Extract the (x, y) coordinate from the center of the cell holding the provided text.  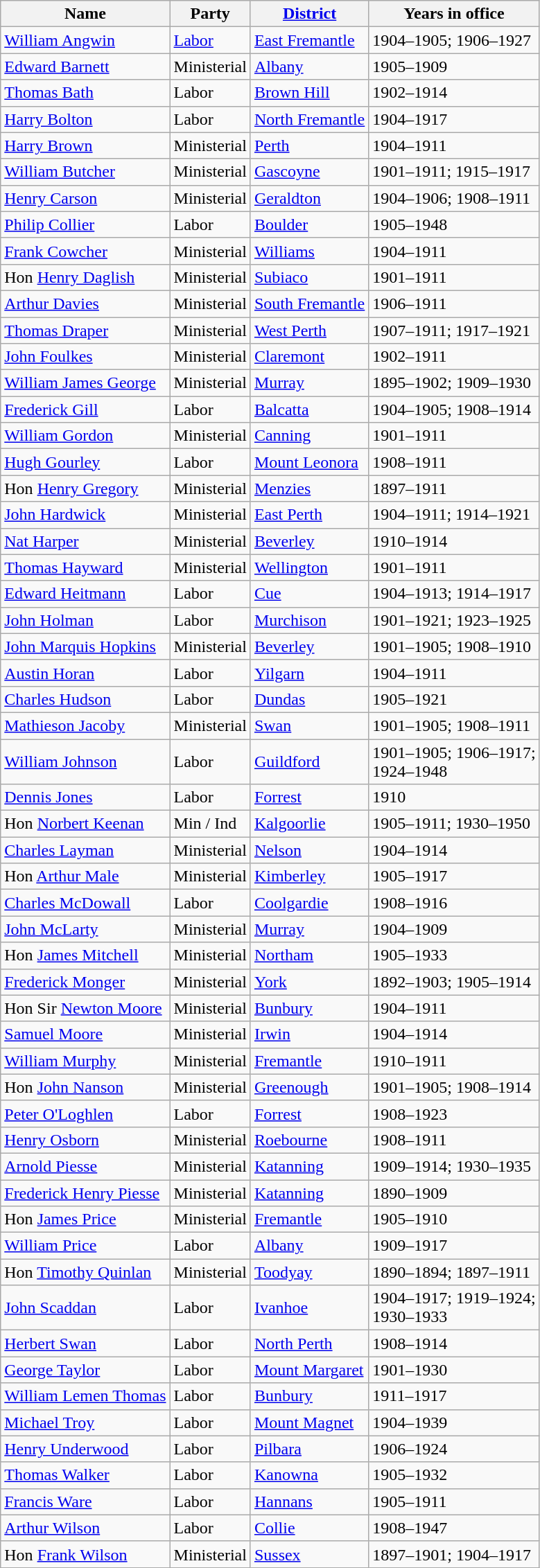
Frederick Henry Piesse (85, 1192)
Thomas Draper (85, 331)
Hannans (309, 1501)
Henry Osborn (85, 1140)
Thomas Bath (85, 93)
Hon James Price (85, 1219)
1905–1911 (454, 1501)
1905–1917 (454, 877)
Frederick Monger (85, 982)
Thomas Walker (85, 1475)
Francis Ware (85, 1501)
1904–1909 (454, 929)
Hon Frank Wilson (85, 1554)
Arthur Wilson (85, 1528)
Edward Heitmann (85, 594)
1901–1911; 1915–1917 (454, 172)
Ivanhoe (309, 1308)
Balcatta (309, 409)
Charles Layman (85, 850)
1901–1905; 1908–1911 (454, 725)
John McLarty (85, 929)
Irwin (309, 1034)
1905–1933 (454, 955)
Charles McDowall (85, 903)
Wellington (309, 567)
Kanowna (309, 1475)
1905–1932 (454, 1475)
1905–1909 (454, 67)
Charles Hudson (85, 699)
Geraldton (309, 198)
Thomas Hayward (85, 567)
Coolgardie (309, 903)
Arthur Davies (85, 303)
Swan (309, 725)
1902–1911 (454, 357)
Dennis Jones (85, 798)
Toodyay (309, 1272)
1906–1911 (454, 303)
Cue (309, 594)
Henry Underwood (85, 1449)
1901–1921; 1923–1925 (454, 620)
Mount Margaret (309, 1370)
1908–1916 (454, 903)
1904–1911; 1914–1921 (454, 515)
York (309, 982)
South Fremantle (309, 303)
Boulder (309, 224)
Roebourne (309, 1140)
Mount Magnet (309, 1422)
Philip Collier (85, 224)
William Johnson (85, 761)
1890–1909 (454, 1192)
Henry Carson (85, 198)
Menzies (309, 488)
1901–1905; 1906–1917;1924–1948 (454, 761)
William Lemen Thomas (85, 1396)
1901–1905; 1908–1910 (454, 646)
1905–1921 (454, 699)
1895–1902; 1909–1930 (454, 383)
Frank Cowcher (85, 251)
Mathieson Jacoby (85, 725)
Brown Hill (309, 93)
William Gordon (85, 436)
1908–1914 (454, 1344)
William James George (85, 383)
Austin Horan (85, 673)
Hon Timothy Quinlan (85, 1272)
Michael Troy (85, 1422)
Hon Arthur Male (85, 877)
Williams (309, 251)
1904–1905; 1908–1914 (454, 409)
John Marquis Hopkins (85, 646)
Greenough (309, 1087)
1905–1948 (454, 224)
1905–1911; 1930–1950 (454, 824)
Harry Bolton (85, 119)
1910 (454, 798)
Pilbara (309, 1449)
1897–1911 (454, 488)
Hugh Gourley (85, 462)
Yilgarn (309, 673)
Perth (309, 146)
Hon James Mitchell (85, 955)
Nat Harper (85, 541)
Dundas (309, 699)
Sussex (309, 1554)
William Murphy (85, 1061)
Canning (309, 436)
1904–1917 (454, 119)
Guildford (309, 761)
Murchison (309, 620)
West Perth (309, 331)
Mount Leonora (309, 462)
1904–1939 (454, 1422)
Northam (309, 955)
1907–1911; 1917–1921 (454, 331)
District (309, 14)
Subiaco (309, 277)
Collie (309, 1528)
1910–1914 (454, 541)
North Fremantle (309, 119)
1904–1917; 1919–1924;1930–1933 (454, 1308)
Arnold Piesse (85, 1166)
Min / Ind (210, 824)
William Butcher (85, 172)
William Angwin (85, 40)
1904–1913; 1914–1917 (454, 594)
John Foulkes (85, 357)
1904–1906; 1908–1911 (454, 198)
Hon John Nanson (85, 1087)
Harry Brown (85, 146)
Hon Sir Newton Moore (85, 1008)
Frederick Gill (85, 409)
William Price (85, 1246)
John Holman (85, 620)
Herbert Swan (85, 1344)
1897–1901; 1904–1917 (454, 1554)
Nelson (309, 850)
1902–1914 (454, 93)
1911–1917 (454, 1396)
1904–1905; 1906–1927 (454, 40)
Kimberley (309, 877)
Samuel Moore (85, 1034)
John Scaddan (85, 1308)
1890–1894; 1897–1911 (454, 1272)
East Fremantle (309, 40)
Gascoyne (309, 172)
1906–1924 (454, 1449)
Peter O'Loghlen (85, 1113)
Edward Barnett (85, 67)
Party (210, 14)
1905–1910 (454, 1219)
East Perth (309, 515)
1909–1914; 1930–1935 (454, 1166)
Claremont (309, 357)
Years in office (454, 14)
North Perth (309, 1344)
1909–1917 (454, 1246)
Hon Henry Gregory (85, 488)
Kalgoorlie (309, 824)
Hon Henry Daglish (85, 277)
1901–1905; 1908–1914 (454, 1087)
1892–1903; 1905–1914 (454, 982)
1901–1930 (454, 1370)
John Hardwick (85, 515)
1910–1911 (454, 1061)
1908–1923 (454, 1113)
Name (85, 14)
Hon Norbert Keenan (85, 824)
George Taylor (85, 1370)
1908–1947 (454, 1528)
